Return the (x, y) coordinate for the center point of the cell that contains the specified text.  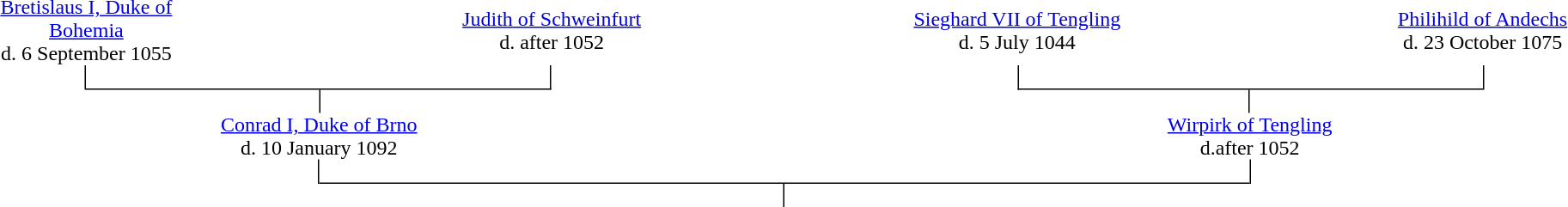
Wirpirk of Tenglingd.after 1052 (1249, 137)
Conrad I, Duke of Brnod. 10 January 1092 (320, 137)
